Return the (x, y) coordinate for the center point of the cell that contains the specified text.  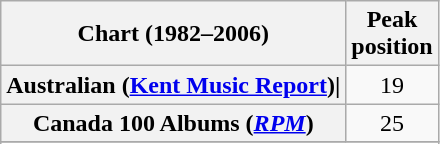
Peakposition (392, 34)
25 (392, 123)
Chart (1982–2006) (174, 34)
Australian (Kent Music Report)| (174, 85)
Canada 100 Albums (RPM) (174, 123)
19 (392, 85)
